From the cell containing the given text, extract its center point as [X, Y] coordinate. 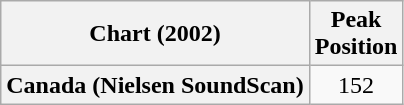
152 [356, 85]
Canada (Nielsen SoundScan) [155, 85]
Chart (2002) [155, 34]
PeakPosition [356, 34]
